Determine the [X, Y] coordinate at the center of the cell enclosing the given text.  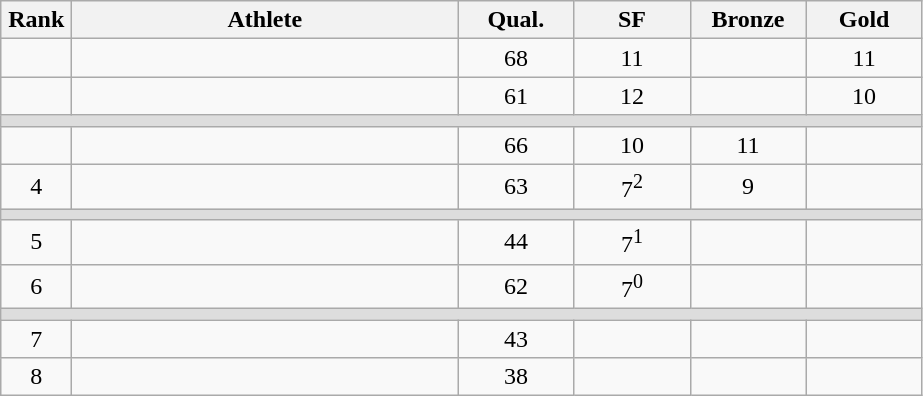
61 [516, 96]
SF [632, 20]
70 [632, 286]
7 [36, 339]
72 [632, 186]
71 [632, 242]
12 [632, 96]
66 [516, 145]
Athlete [265, 20]
Gold [864, 20]
38 [516, 377]
4 [36, 186]
Qual. [516, 20]
8 [36, 377]
5 [36, 242]
62 [516, 286]
Bronze [748, 20]
43 [516, 339]
9 [748, 186]
63 [516, 186]
68 [516, 58]
6 [36, 286]
44 [516, 242]
Rank [36, 20]
